Determine the (x, y) coordinate at the center of the cell enclosing the given text.  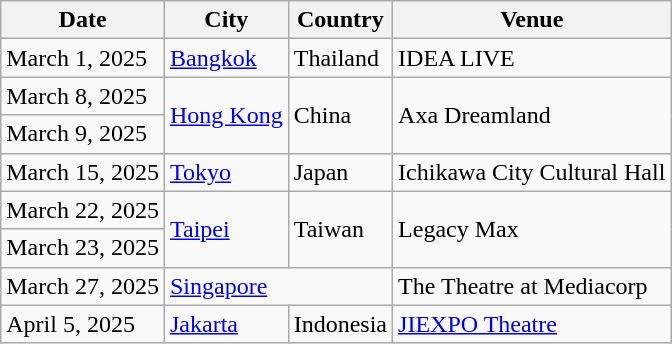
Japan (340, 172)
Date (83, 20)
The Theatre at Mediacorp (532, 286)
Axa Dreamland (532, 115)
China (340, 115)
Jakarta (226, 324)
March 27, 2025 (83, 286)
City (226, 20)
Thailand (340, 58)
Venue (532, 20)
March 23, 2025 (83, 248)
March 8, 2025 (83, 96)
JIEXPO Theatre (532, 324)
March 22, 2025 (83, 210)
April 5, 2025 (83, 324)
Ichikawa City Cultural Hall (532, 172)
Country (340, 20)
Taipei (226, 229)
Legacy Max (532, 229)
Tokyo (226, 172)
IDEA LIVE (532, 58)
Indonesia (340, 324)
Bangkok (226, 58)
March 15, 2025 (83, 172)
Taiwan (340, 229)
Hong Kong (226, 115)
Singapore (278, 286)
March 1, 2025 (83, 58)
March 9, 2025 (83, 134)
